Extract the [x, y] coordinate from the center of the cell holding the provided text.  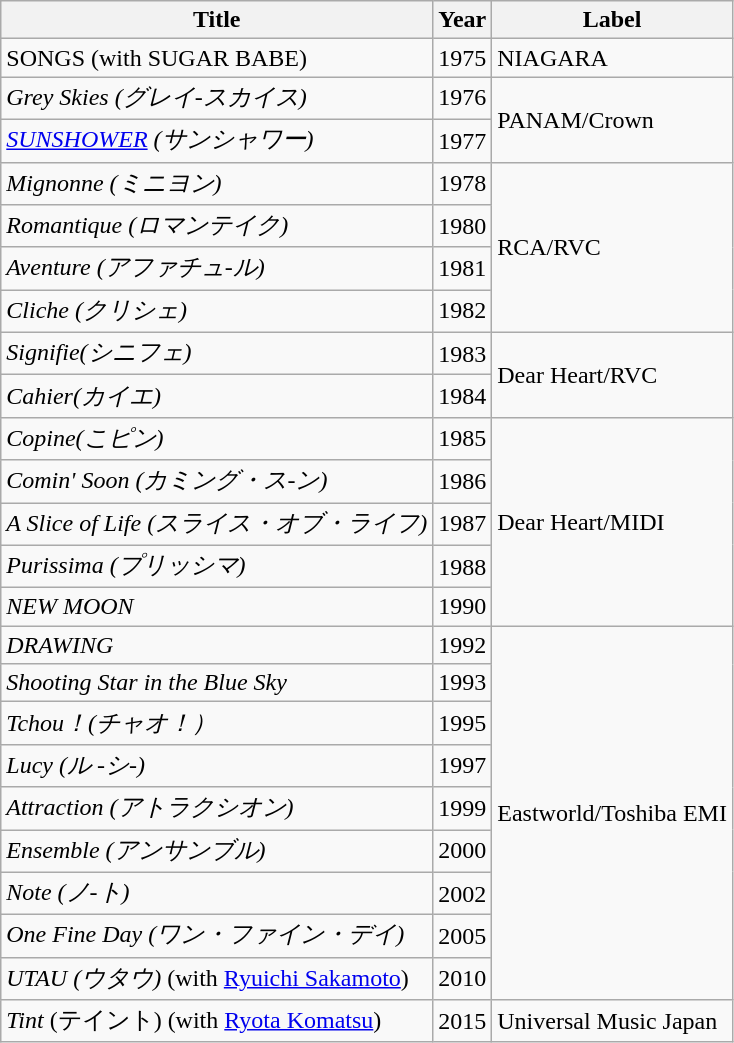
Aventure (アファチュ-ル) [217, 268]
One Fine Day (ワン・ファイン・デイ) [217, 936]
1983 [462, 354]
Eastworld/Toshiba EMI [612, 813]
Attraction (アトラクシオン) [217, 808]
1977 [462, 140]
NIAGARA [612, 58]
A Slice of Life (スライス・オブ・ライフ) [217, 524]
2000 [462, 852]
Copine(こピン) [217, 438]
RCA/RVC [612, 247]
1993 [462, 683]
DRAWING [217, 645]
Universal Music Japan [612, 1022]
2015 [462, 1022]
1999 [462, 808]
2005 [462, 936]
Shooting Star in the Blue Sky [217, 683]
Lucy (ル -シ-) [217, 766]
PANAM/Crown [612, 120]
1978 [462, 184]
Dear Heart/MIDI [612, 521]
Title [217, 20]
Label [612, 20]
1975 [462, 58]
1982 [462, 312]
Tint (テイント) (with Ryota Komatsu) [217, 1022]
1981 [462, 268]
Cliche (クリシェ) [217, 312]
Tchou！(チャオ！） [217, 724]
1988 [462, 566]
SONGS (with SUGAR BABE) [217, 58]
1992 [462, 645]
1997 [462, 766]
2010 [462, 978]
Grey Skies (グレイ-スカイス) [217, 98]
1987 [462, 524]
1995 [462, 724]
Comin' Soon (カミング・ス-ン) [217, 482]
1976 [462, 98]
Year [462, 20]
Dear Heart/RVC [612, 374]
Ensemble (アンサンブル) [217, 852]
Mignonne (ミニヨン) [217, 184]
1990 [462, 607]
1980 [462, 226]
Purissima (プリッシマ) [217, 566]
2002 [462, 894]
SUNSHOWER (サンシャワー) [217, 140]
1986 [462, 482]
1985 [462, 438]
Romantique (ロマンテイク) [217, 226]
UTAU (ウタウ) (with Ryuichi Sakamoto) [217, 978]
1984 [462, 396]
Signifie(シニフェ) [217, 354]
Cahier(カイエ) [217, 396]
Note (ノ-ト) [217, 894]
NEW MOON [217, 607]
